Determine the [x, y] coordinate at the center of the cell enclosing the given text.  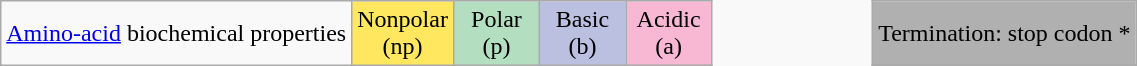
Nonpolar (np) [403, 34]
Polar (p) [496, 34]
Basic (b) [582, 34]
Amino-acid biochemical properties [176, 34]
Termination: stop codon * [1004, 34]
Acidic (a) [669, 34]
